Capture the cell that displays the provided text and extract its (x, y) central coordinate. 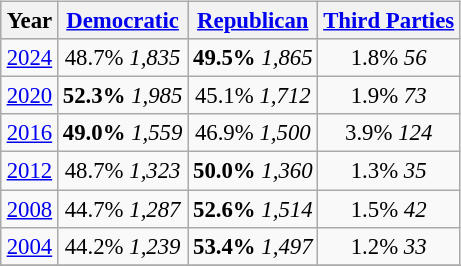
52.3% 1,985 (122, 96)
2016 (29, 133)
44.2% 1,239 (122, 246)
Republican (253, 21)
2024 (29, 58)
49.0% 1,559 (122, 133)
48.7% 1,835 (122, 58)
2004 (29, 246)
1.8% 56 (389, 58)
Democratic (122, 21)
2020 (29, 96)
44.7% 1,287 (122, 209)
52.6% 1,514 (253, 209)
Third Parties (389, 21)
50.0% 1,360 (253, 171)
46.9% 1,500 (253, 133)
1.3% 35 (389, 171)
48.7% 1,323 (122, 171)
1.5% 42 (389, 209)
Year (29, 21)
49.5% 1,865 (253, 58)
3.9% 124 (389, 133)
1.2% 33 (389, 246)
1.9% 73 (389, 96)
2008 (29, 209)
53.4% 1,497 (253, 246)
45.1% 1,712 (253, 96)
2012 (29, 171)
